For the text-containing cell, return its midpoint in [X, Y] coordinate format. 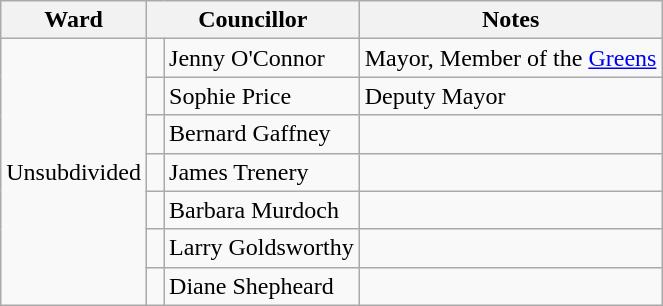
Larry Goldsworthy [262, 248]
Bernard Gaffney [262, 134]
Jenny O'Connor [262, 58]
Diane Shepheard [262, 286]
Unsubdivided [74, 172]
Mayor, Member of the Greens [510, 58]
James Trenery [262, 172]
Councillor [252, 20]
Ward [74, 20]
Sophie Price [262, 96]
Deputy Mayor [510, 96]
Barbara Murdoch [262, 210]
Notes [510, 20]
